Output the (X, Y) coordinate of the center of the cell containing the given text.  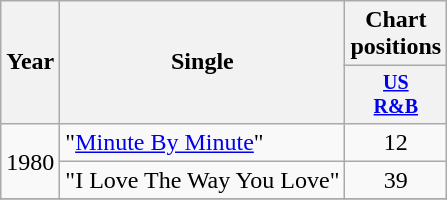
USR&B (396, 94)
12 (396, 142)
Single (202, 62)
39 (396, 180)
"I Love The Way You Love" (202, 180)
1980 (30, 161)
"Minute By Minute" (202, 142)
Chart positions (396, 34)
Year (30, 62)
